Detect which cell encompasses the target text, then output its (x, y) center coordinate. 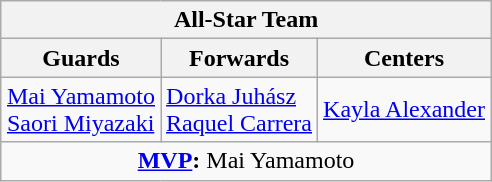
Forwards (240, 58)
Guards (80, 58)
Kayla Alexander (404, 110)
MVP: Mai Yamamoto (246, 161)
All-Star Team (246, 20)
Dorka Juhász Raquel Carrera (240, 110)
Mai Yamamoto Saori Miyazaki (80, 110)
Centers (404, 58)
